Determine the [x, y] coordinate at the center of the cell enclosing the given text.  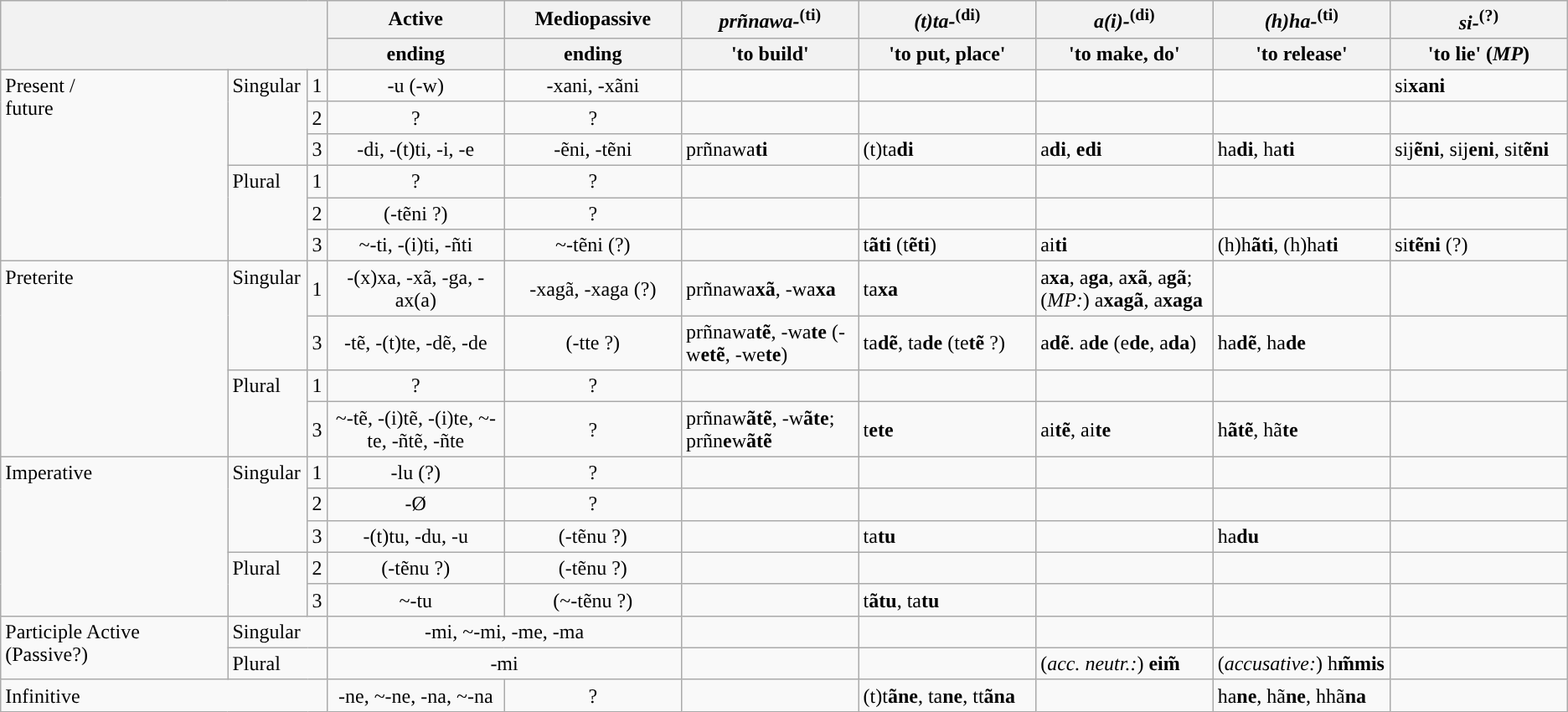
'to lie' (MP) [1479, 54]
sitẽni (?) [1479, 245]
(acc. neutr.:) eim̃ [1125, 663]
hane, hãne, hhãna [1302, 695]
hadi, hati [1302, 149]
~-ti, -(i)ti, -ñti [416, 245]
-mi, ~-mi, -me, -ma [504, 632]
~-tẽ, -(i)tẽ, -(i)te, ~-te, -ñtẽ, -ñte [416, 429]
(t)ta-(di) [947, 20]
-(t)tu, -du, -u [416, 536]
'to put, place' [947, 54]
-u (-w) [416, 85]
prñnawatẽ, -wate (-wetẽ, -wete) [771, 343]
Imperative [114, 536]
prñnawati [771, 149]
axa, aga, axã, agã; (MP:) axagã, axaga [1125, 288]
Active [416, 20]
sixani [1479, 85]
prñnawãtẽ, -wãte; prñnewãtẽ [771, 429]
aitẽ, aite [1125, 429]
aiti [1125, 245]
(t)tãne, tane, ttãna [947, 695]
-mi [504, 663]
adi, edi [1125, 149]
~-tẽni (?) [593, 245]
hadu [1302, 536]
-di, -(t)ti, -i, -e [416, 149]
tatu [947, 536]
~-tu [416, 600]
Present / future [114, 165]
(h)hãti, (h)hati [1302, 245]
Infinitive [164, 695]
(-tte ?) [593, 343]
-Ø [416, 504]
Mediopassive [593, 20]
si-(?) [1479, 20]
Preterite [114, 359]
tãti (tẽti) [947, 245]
-tẽ, -(t)te, -dẽ, -de [416, 343]
prñnawa-(ti) [771, 20]
(accusative:) hm̃mis [1302, 663]
(~-tẽnu ?) [593, 600]
sijẽni, sijeni, sitẽni [1479, 149]
tãtu, tatu [947, 600]
(t)tadi [947, 149]
-(x)xa, -xã, -ga, -ax(a) [416, 288]
-ẽni, -tẽni [593, 149]
taxa [947, 288]
hadẽ, hade [1302, 343]
'to release' [1302, 54]
-lu (?) [416, 472]
hãtẽ, hãte [1302, 429]
a(i)-(di) [1125, 20]
Participle Active (Passive?) [114, 648]
tete [947, 429]
prñnawaxã, -waxa [771, 288]
'to make, do' [1125, 54]
-ne, ~-ne, -na, ~-na [416, 695]
adẽ. ade (ede, ada) [1125, 343]
tadẽ, tade (tetẽ ?) [947, 343]
(h)ha-(ti) [1302, 20]
-xani, -xãni [593, 85]
-xagã, -xaga (?) [593, 288]
'to build' [771, 54]
(-tẽni ?) [416, 214]
